Locate the cell with the specified text and output its [X, Y] center coordinate. 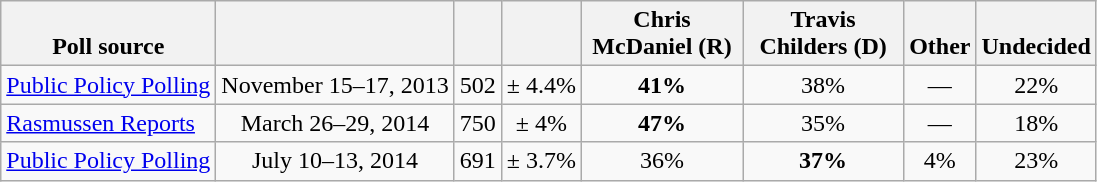
37% [824, 161]
November 15–17, 2013 [335, 85]
36% [662, 161]
July 10–13, 2014 [335, 161]
38% [824, 85]
TravisChilders (D) [824, 34]
23% [1036, 161]
18% [1036, 123]
47% [662, 123]
41% [662, 85]
Undecided [1036, 34]
March 26–29, 2014 [335, 123]
691 [478, 161]
502 [478, 85]
22% [1036, 85]
35% [824, 123]
ChrisMcDaniel (R) [662, 34]
Other [940, 34]
± 4.4% [541, 85]
750 [478, 123]
4% [940, 161]
Rasmussen Reports [108, 123]
± 4% [541, 123]
Poll source [108, 34]
± 3.7% [541, 161]
